Capture the cell that displays the provided text and extract its (x, y) central coordinate. 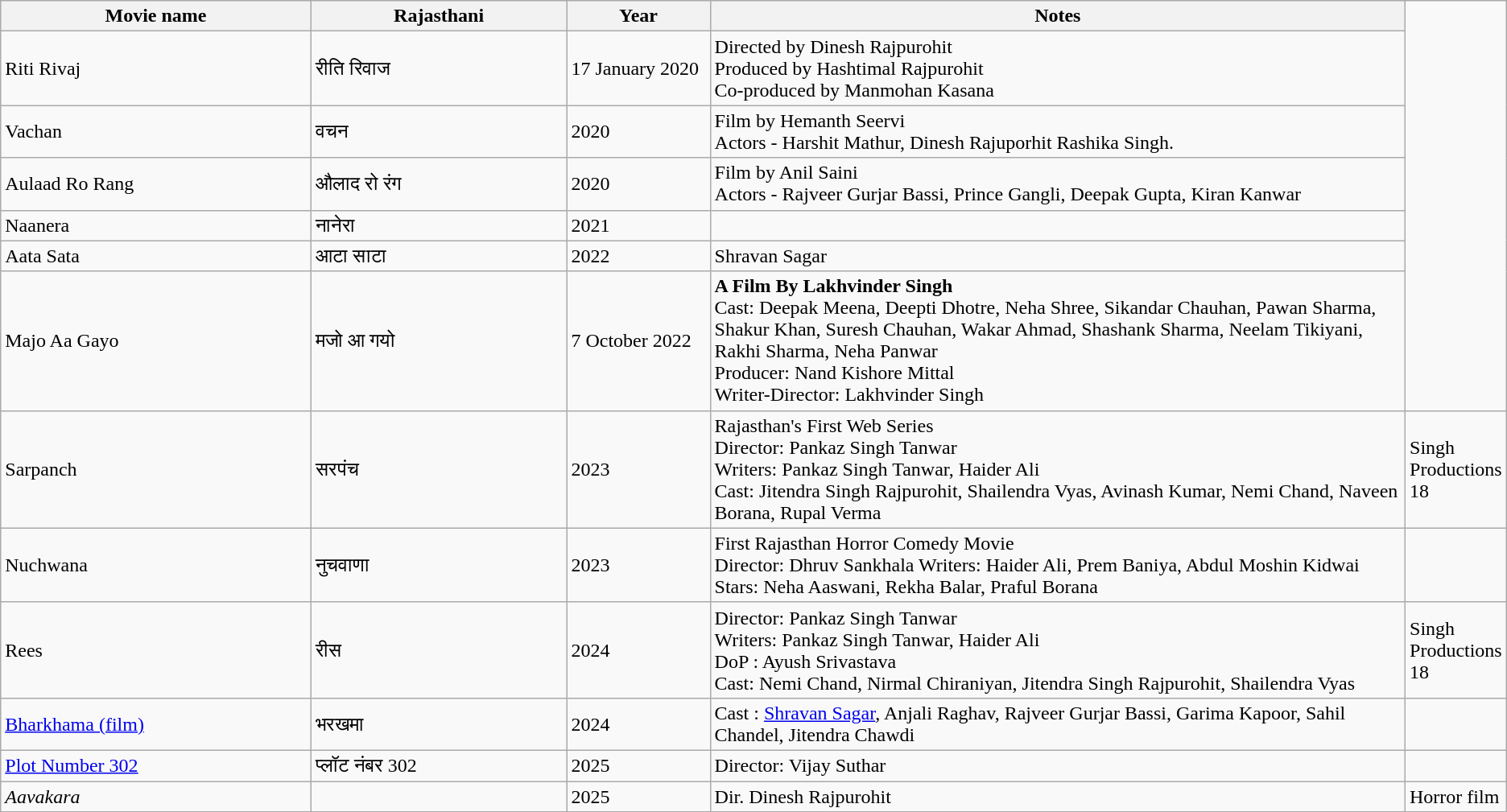
7 October 2022 (638, 341)
Shravan Sagar (1058, 256)
नानेरा (439, 225)
Director: Vijay Suthar (1058, 765)
Film by Hemanth SeerviActors - Harshit Mathur, Dinesh Rajuporhit Rashika Singh. (1058, 132)
वचन (439, 132)
17 January 2020 (638, 68)
Film by Anil SainiActors - Rajveer Gurjar Bassi, Prince Gangli, Deepak Gupta, Kiran Kanwar (1058, 183)
Dir. Dinesh Rajpurohit (1058, 796)
Year (638, 16)
रीति रिवाज (439, 68)
Rajasthani (439, 16)
मजो आ गयो (439, 341)
Majo Aa Gayo (156, 341)
Naanera (156, 225)
Horror film (1456, 796)
Directed by Dinesh RajpurohitProduced by Hashtimal RajpurohitCo-produced by Manmohan Kasana (1058, 68)
रीस (439, 650)
Nuchwana (156, 565)
Cast : Shravan Sagar, Anjali Raghav, Rajveer Gurjar Bassi, Garima Kapoor, Sahil Chandel, Jitendra Chawdi (1058, 724)
Riti Rivaj (156, 68)
2021 (638, 225)
Plot Number 302 (156, 765)
औलाद रो रंग (439, 183)
भरखमा (439, 724)
Aavakara (156, 796)
Aata Sata (156, 256)
सरपंच (439, 469)
Sarpanch (156, 469)
नुचवाणा (439, 565)
Notes (1058, 16)
Bharkhama (film) (156, 724)
Aulaad Ro Rang (156, 183)
Vachan (156, 132)
आटा साटा (439, 256)
प्लॉट नंबर 302 (439, 765)
2022 (638, 256)
Rees (156, 650)
Movie name (156, 16)
